Pinpoint the cell where the given text exists, returning its [X, Y] midpoint coordinate. 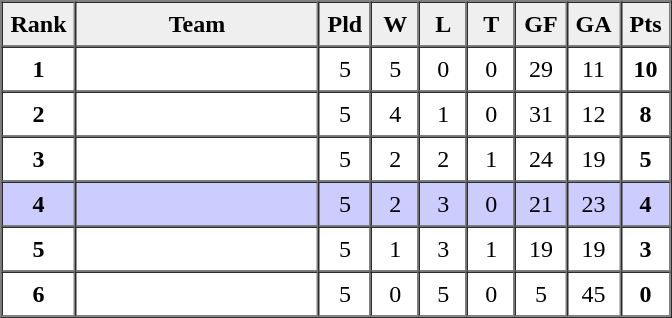
Rank [39, 24]
11 [594, 68]
T [491, 24]
Pts [646, 24]
Team [198, 24]
6 [39, 294]
21 [540, 204]
23 [594, 204]
GA [594, 24]
Pld [346, 24]
GF [540, 24]
29 [540, 68]
31 [540, 114]
8 [646, 114]
W [395, 24]
12 [594, 114]
24 [540, 158]
L [443, 24]
10 [646, 68]
45 [594, 294]
